Extract the (X, Y) coordinate from the center of the cell holding the provided text.  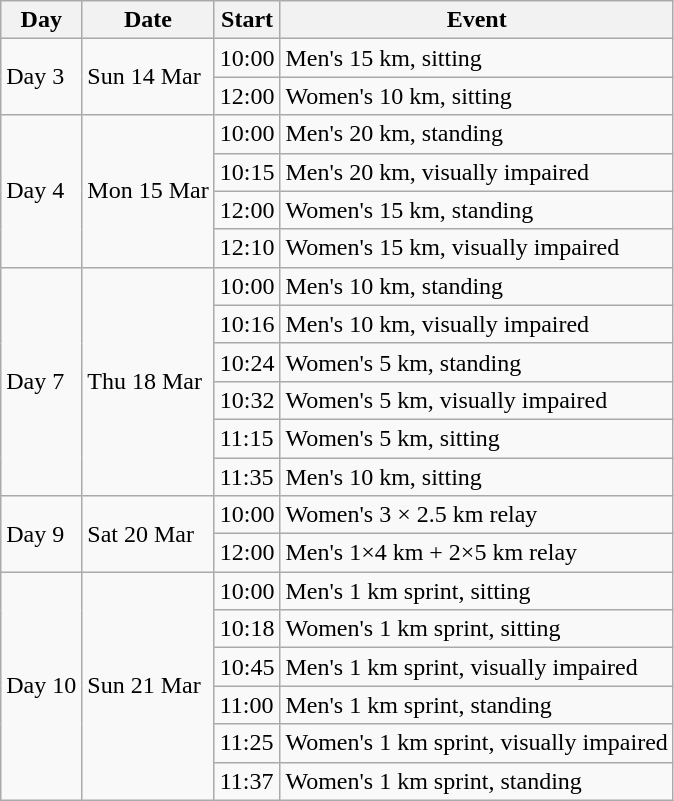
10:15 (247, 172)
Day 10 (42, 686)
Thu 18 Mar (148, 381)
Men's 20 km, standing (476, 134)
Start (247, 20)
Day (42, 20)
11:35 (247, 477)
Day 9 (42, 534)
Day 7 (42, 381)
11:15 (247, 438)
10:45 (247, 667)
Women's 1 km sprint, sitting (476, 629)
Men's 20 km, visually impaired (476, 172)
Sun 21 Mar (148, 686)
Mon 15 Mar (148, 191)
10:16 (247, 324)
Men's 10 km, sitting (476, 477)
Day 4 (42, 191)
12:10 (247, 248)
Men's 10 km, standing (476, 286)
Women's 15 km, visually impaired (476, 248)
Men's 1 km sprint, standing (476, 705)
Women's 5 km, standing (476, 362)
11:37 (247, 781)
Sat 20 Mar (148, 534)
Men's 15 km, sitting (476, 58)
Event (476, 20)
Men's 1 km sprint, sitting (476, 591)
10:18 (247, 629)
Women's 1 km sprint, standing (476, 781)
Day 3 (42, 77)
Women's 3 × 2.5 km relay (476, 515)
Women's 5 km, visually impaired (476, 400)
Sun 14 Mar (148, 77)
10:24 (247, 362)
Date (148, 20)
Women's 15 km, standing (476, 210)
Men's 1×4 km + 2×5 km relay (476, 553)
Women's 1 km sprint, visually impaired (476, 743)
Women's 5 km, sitting (476, 438)
11:25 (247, 743)
Men's 1 km sprint, visually impaired (476, 667)
10:32 (247, 400)
Men's 10 km, visually impaired (476, 324)
11:00 (247, 705)
Women's 10 km, sitting (476, 96)
